Provide the (X, Y) coordinate of the cell's center where the given text is located.  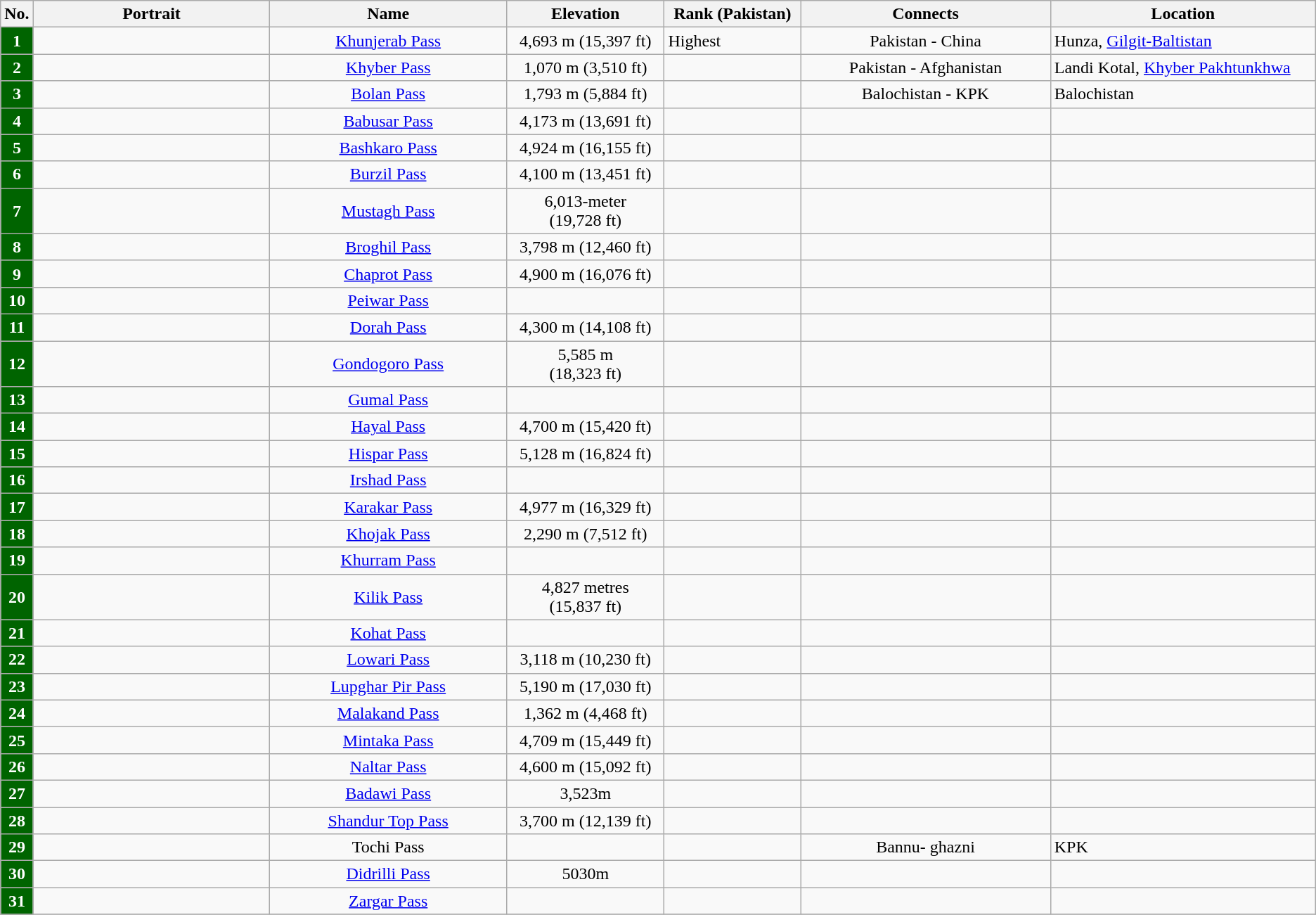
3,118 m (10,230 ft) (586, 660)
19 (17, 561)
Bannu- ghazni (925, 847)
Khurram Pass (388, 561)
25 (17, 740)
Name (388, 14)
Shandur Top Pass (388, 821)
4,709 m (15,449 ft) (586, 740)
23 (17, 686)
5030m (586, 874)
Hispar Pass (388, 454)
Rank (Pakistan) (733, 14)
3,798 m (12,460 ft) (586, 247)
16 (17, 480)
Hayal Pass (388, 427)
15 (17, 454)
No. (17, 14)
Zargar Pass (388, 901)
Chaprot Pass (388, 274)
Dorah Pass (388, 327)
4,600 m (15,092 ft) (586, 767)
Peiwar Pass (388, 300)
4 (17, 121)
Didrilli Pass (388, 874)
4,900 m (16,076 ft) (586, 274)
Lowari Pass (388, 660)
29 (17, 847)
4,700 m (15,420 ft) (586, 427)
Bolan Pass (388, 94)
Kohat Pass (388, 633)
4,924 m (16,155 ft) (586, 148)
24 (17, 713)
1,070 m (3,510 ft) (586, 68)
13 (17, 400)
9 (17, 274)
Mintaka Pass (388, 740)
Highest (733, 41)
14 (17, 427)
Bashkaro Pass (388, 148)
Karakar Pass (388, 507)
18 (17, 534)
31 (17, 901)
4,827 metres (15,837 ft) (586, 596)
Babusar Pass (388, 121)
Mustagh Pass (388, 211)
6,013-meter (19,728 ft) (586, 211)
17 (17, 507)
27 (17, 793)
22 (17, 660)
10 (17, 300)
2,290 m (7,512 ft) (586, 534)
12 (17, 363)
Pakistan - Afghanistan (925, 68)
Hunza, Gilgit-Baltistan (1182, 41)
4,693 m (15,397 ft) (586, 41)
5,128 m (16,824 ft) (586, 454)
Naltar Pass (388, 767)
Kilik Pass (388, 596)
Balochistan - KPK (925, 94)
KPK (1182, 847)
1,793 m (5,884 ft) (586, 94)
Elevation (586, 14)
20 (17, 596)
7 (17, 211)
Portrait (152, 14)
Lupghar Pir Pass (388, 686)
30 (17, 874)
6 (17, 174)
Malakand Pass (388, 713)
Pakistan - China (925, 41)
28 (17, 821)
Tochi Pass (388, 847)
4,977 m (16,329 ft) (586, 507)
4,100 m (13,451 ft) (586, 174)
3 (17, 94)
3,700 m (12,139 ft) (586, 821)
Khojak Pass (388, 534)
Khyber Pass (388, 68)
3,523m (586, 793)
Badawi Pass (388, 793)
5,585 m(18,323 ft) (586, 363)
Khunjerab Pass (388, 41)
4,300 m (14,108 ft) (586, 327)
Landi Kotal, Khyber Pakhtunkhwa (1182, 68)
26 (17, 767)
4,173 m (13,691 ft) (586, 121)
8 (17, 247)
Balochistan (1182, 94)
11 (17, 327)
1,362 m (4,468 ft) (586, 713)
Gumal Pass (388, 400)
Burzil Pass (388, 174)
21 (17, 633)
1 (17, 41)
Gondogoro Pass (388, 363)
2 (17, 68)
Location (1182, 14)
Irshad Pass (388, 480)
5,190 m (17,030 ft) (586, 686)
Broghil Pass (388, 247)
Connects (925, 14)
5 (17, 148)
